Find where the given text appears and provide that cell's center as (x, y) coordinate. 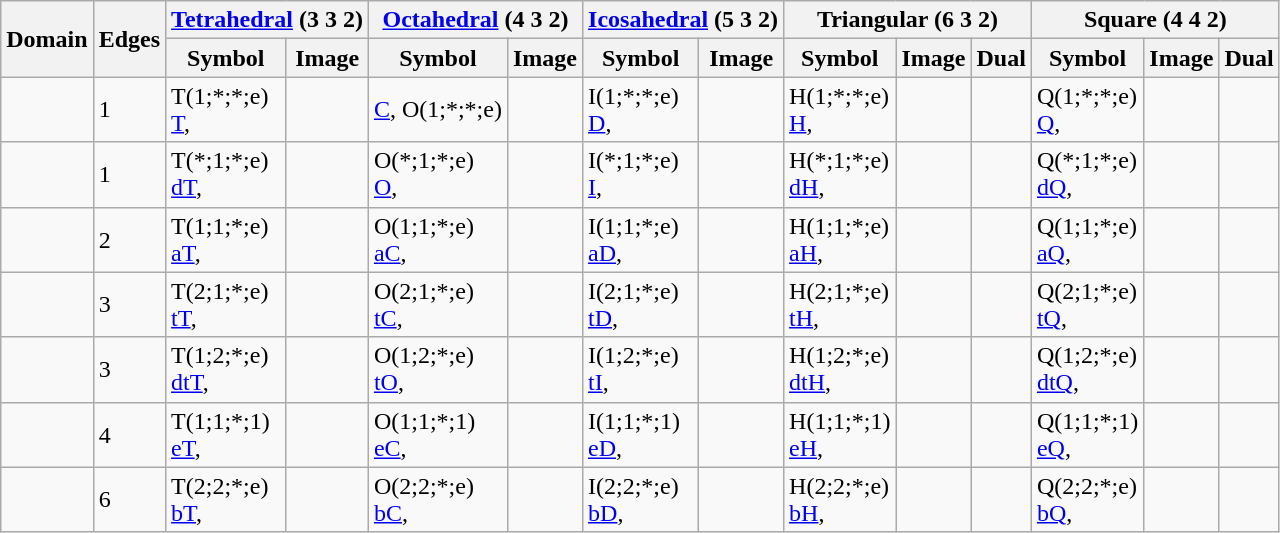
O(2;2;*;e)bC, (438, 500)
T(*;1;*;e)dT, (226, 174)
Q(*;1;*;e)dQ, (1087, 174)
Q(1;*;*;e)Q, (1087, 110)
Square (4 4 2) (1155, 20)
I(2;2;*;e)bD, (641, 500)
I(1;1;*;e)aD, (641, 240)
I(1;2;*;e)tI, (641, 370)
H(2;1;*;e)tH, (840, 304)
O(1;1;*;e)aC, (438, 240)
Icosahedral (5 3 2) (684, 20)
O(1;2;*;e)tO, (438, 370)
6 (129, 500)
Edges (129, 39)
T(1;1;*;1)eT, (226, 434)
Q(2;2;*;e)bQ, (1087, 500)
2 (129, 240)
Domain (47, 39)
Q(1;1;*;1)eQ, (1087, 434)
H(*;1;*;e)dH, (840, 174)
I(1;1;*;1)eD, (641, 434)
O(1;1;*;1)eC, (438, 434)
4 (129, 434)
Tetrahedral (3 3 2) (268, 20)
H(2;2;*;e)bH, (840, 500)
O(2;1;*;e)tC, (438, 304)
Triangular (6 3 2) (908, 20)
Q(1;1;*;e)aQ, (1087, 240)
T(2;2;*;e)bT, (226, 500)
I(*;1;*;e)I, (641, 174)
Octahedral (4 3 2) (475, 20)
I(1;*;*;e)D, (641, 110)
T(2;1;*;e)tT, (226, 304)
Q(1;2;*;e)dtQ, (1087, 370)
I(2;1;*;e)tD, (641, 304)
T(1;2;*;e)dtT, (226, 370)
H(1;2;*;e)dtH, (840, 370)
T(1;1;*;e)aT, (226, 240)
C, O(1;*;*;e) (438, 110)
Q(2;1;*;e)tQ, (1087, 304)
H(1;1;*;e)aH, (840, 240)
H(1;*;*;e)H, (840, 110)
H(1;1;*;1)eH, (840, 434)
O(*;1;*;e)O, (438, 174)
T(1;*;*;e)T, (226, 110)
